Find where the given text appears and provide that cell's center as [X, Y] coordinate. 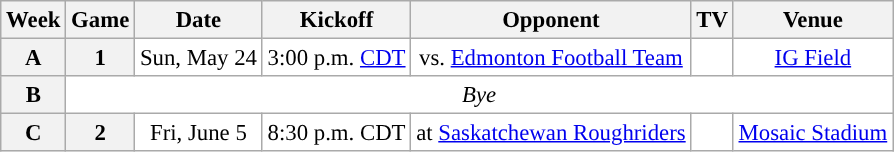
2 [100, 133]
IG Field [812, 58]
3:00 p.m. CDT [336, 58]
Game [100, 20]
A [34, 58]
Venue [812, 20]
C [34, 133]
Opponent [551, 20]
Kickoff [336, 20]
TV [712, 20]
Sun, May 24 [199, 58]
Bye [480, 95]
B [34, 95]
8:30 p.m. CDT [336, 133]
Fri, June 5 [199, 133]
Mosaic Stadium [812, 133]
vs. Edmonton Football Team [551, 58]
Week [34, 20]
Date [199, 20]
1 [100, 58]
at Saskatchewan Roughriders [551, 133]
